Extract the [x, y] coordinate from the center of the cell holding the provided text.  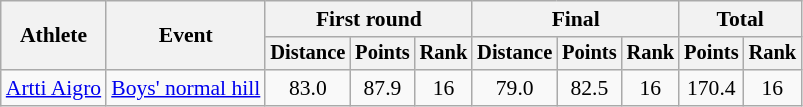
79.0 [514, 88]
170.4 [711, 88]
First round [368, 19]
82.5 [589, 88]
Boys' normal hill [186, 88]
Final [576, 19]
Total [740, 19]
87.9 [382, 88]
Athlete [54, 36]
83.0 [308, 88]
Event [186, 36]
Artti Aigro [54, 88]
